Output the (x, y) coordinate of the center of the cell containing the given text.  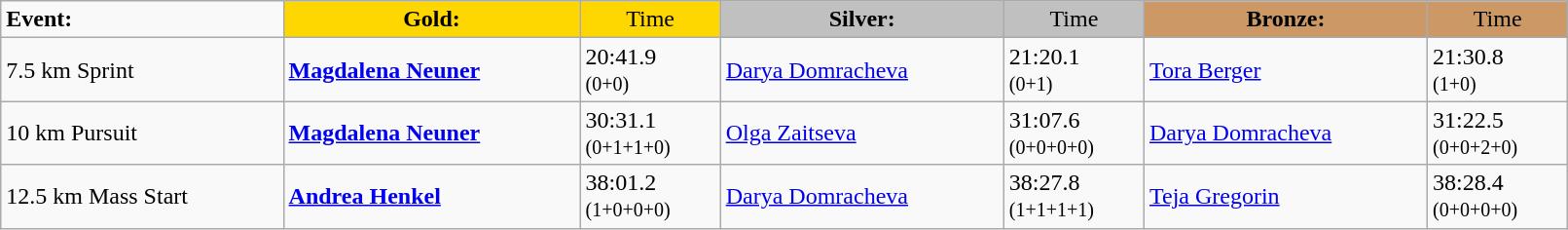
38:28.4(0+0+0+0) (1498, 197)
Teja Gregorin (1285, 197)
31:22.5(0+0+2+0) (1498, 133)
38:01.2(1+0+0+0) (650, 197)
10 km Pursuit (142, 133)
Event: (142, 19)
12.5 km Mass Start (142, 197)
Gold: (432, 19)
Bronze: (1285, 19)
38:27.8(1+1+1+1) (1074, 197)
20:41.9(0+0) (650, 70)
Silver: (862, 19)
7.5 km Sprint (142, 70)
30:31.1(0+1+1+0) (650, 133)
Tora Berger (1285, 70)
Olga Zaitseva (862, 133)
21:30.8(1+0) (1498, 70)
Andrea Henkel (432, 197)
21:20.1(0+1) (1074, 70)
31:07.6(0+0+0+0) (1074, 133)
